Find where the given text appears and provide that cell's center as (X, Y) coordinate. 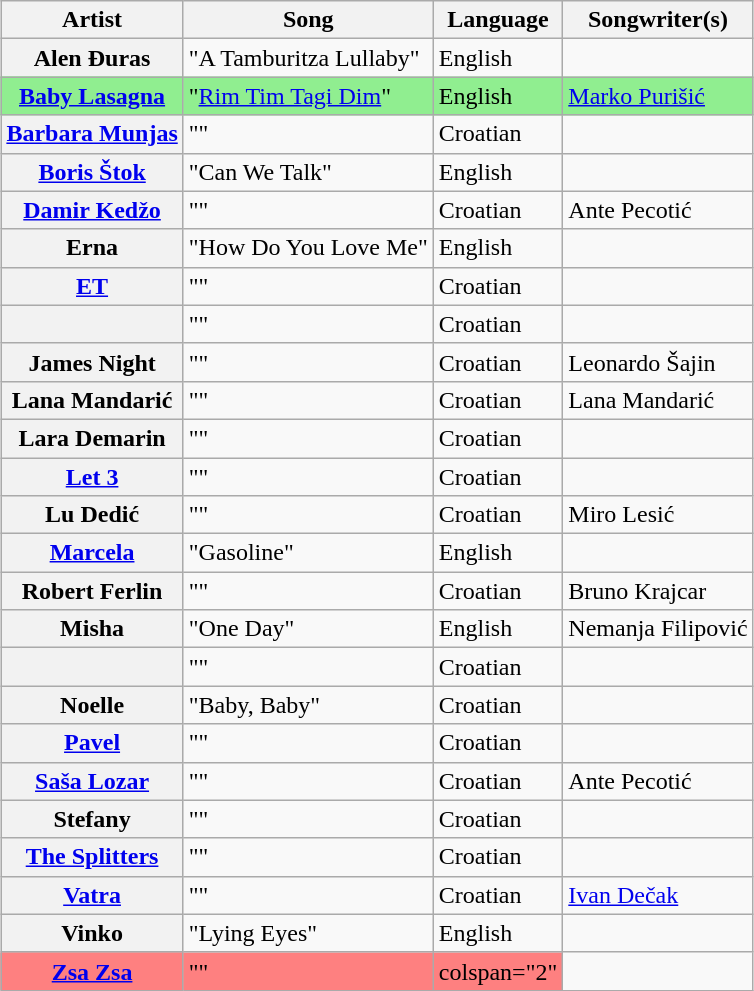
Lara Demarin (92, 438)
James Night (92, 362)
ET (92, 286)
colspan="2" (498, 971)
Alen Đuras (92, 58)
"A Tamburitza Lullaby" (308, 58)
Damir Kedžo (92, 210)
"Lying Eyes" (308, 933)
Erna (92, 248)
Bruno Krajcar (658, 591)
Marcela (92, 553)
Language (498, 20)
Marko Purišić (658, 96)
Nemanja Filipović (658, 629)
"Rim Tim Tagi Dim" (308, 96)
Miro Lesić (658, 515)
Zsa Zsa (92, 971)
Lu Dedić (92, 515)
"Baby, Baby" (308, 705)
Barbara Munjas (92, 134)
"Can We Talk" (308, 172)
Pavel (92, 743)
Noelle (92, 705)
Saša Lozar (92, 781)
Ivan Dečak (658, 895)
Stefany (92, 819)
Vatra (92, 895)
"Gasoline" (308, 553)
Baby Lasagna (92, 96)
"One Day" (308, 629)
Boris Štok (92, 172)
Robert Ferlin (92, 591)
The Splitters (92, 857)
Let 3 (92, 477)
Song (308, 20)
Songwriter(s) (658, 20)
Artist (92, 20)
Misha (92, 629)
Vinko (92, 933)
"How Do You Love Me" (308, 248)
Leonardo Šajin (658, 362)
